Find where the given text appears and provide that cell's center as (X, Y) coordinate. 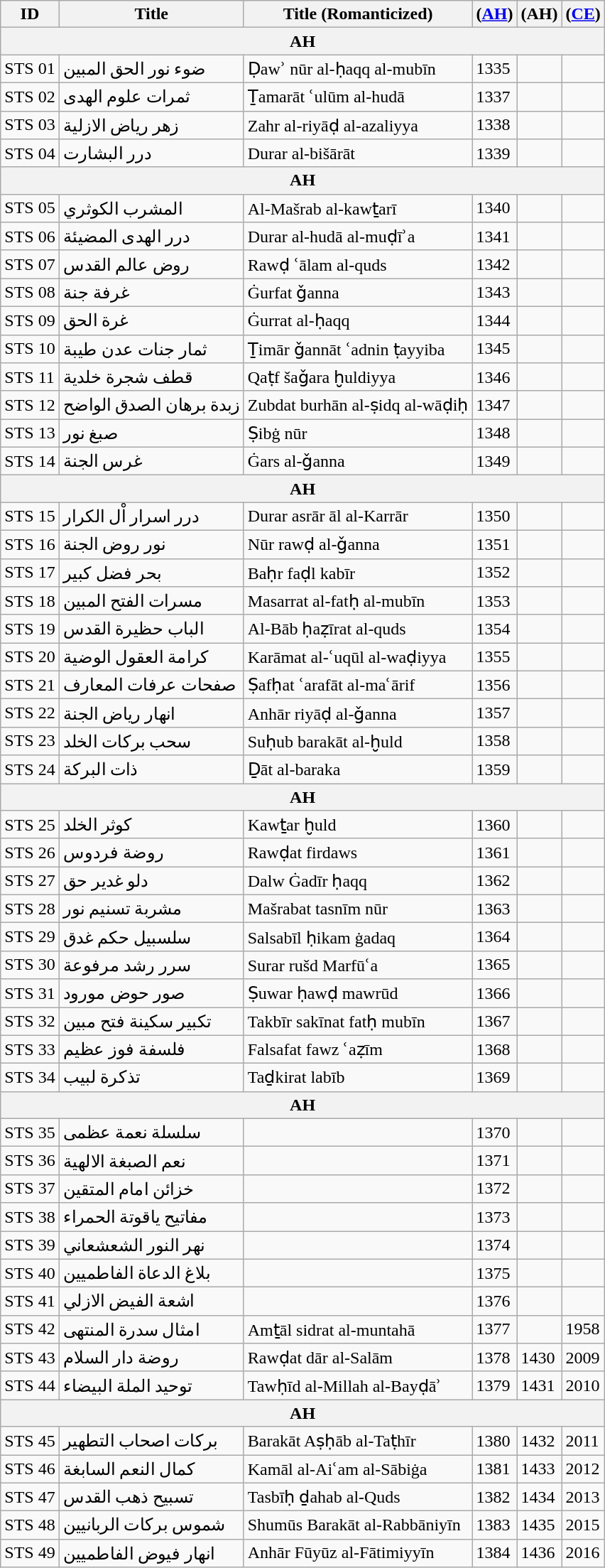
1355 (494, 657)
STS 15 (30, 517)
1369 (494, 1078)
STS 46 (30, 1469)
STS 17 (30, 573)
Rawḍ ʿālam al-quds (358, 264)
1373 (494, 1217)
STS 03 (30, 125)
1371 (494, 1161)
Ṣibġ nūr (358, 433)
Al-Mašrab al-kawṯarī (358, 208)
توحيد الملة البيضاء (151, 1385)
تسبيح ذهب القدس (151, 1497)
1378 (494, 1358)
Takbīr sakīnat fatḥ mubīn (358, 1022)
Durar asrār āl al-Karrār (358, 517)
Salsabīl ḥikam ġadaq (358, 937)
Ṣuwar ḥawḍ mawrūd (358, 993)
ثمرات علوم الهدى (151, 97)
كمال النعم السابغة (151, 1469)
Ṣafḥat ʿarafāt al-maʿārif (358, 685)
روضة دار السلام (151, 1358)
روضة فردوس (151, 853)
STS 48 (30, 1525)
1381 (494, 1469)
STS 33 (30, 1049)
STS 32 (30, 1022)
Amṯāl sidrat al-muntahā (358, 1329)
1370 (494, 1132)
STS 06 (30, 237)
Suḥub barakāt al-ḫuld (358, 741)
1360 (494, 825)
STS 29 (30, 937)
مشربة تسنيم نور (151, 909)
STS 42 (30, 1329)
1340 (494, 208)
Ḍawʾ nūr al-ḥaqq al-mubīn (358, 69)
1368 (494, 1049)
Kawṯar ḫuld (358, 825)
STS 37 (30, 1189)
Zahr al-riyāḍ al-azaliyya (358, 125)
1431 (540, 1385)
1358 (494, 741)
STS 01 (30, 69)
Taḏkirat labīb (358, 1078)
Kamāl al-Aiʿam al-Sābiġa (358, 1469)
1335 (494, 69)
1432 (540, 1441)
STS 05 (30, 208)
Ḏāt al-baraka (358, 769)
Rawḍat dār al-Salām (358, 1358)
ذات البركة (151, 769)
1430 (540, 1358)
1341 (494, 237)
المشرب الكوثري (151, 208)
سلسبيل حكم غدق (151, 937)
سلسلة نعمة عظمى (151, 1132)
مسرات الفتح المبين (151, 601)
STS 39 (30, 1245)
1357 (494, 713)
Tawḥīd al-Millah al-Bayḍāʾ (358, 1385)
1346 (494, 377)
Ġurfat ǧanna (358, 293)
اشعة الفيض الازلي (151, 1302)
Ġars al-ǧanna (358, 461)
صور حوض مورود (151, 993)
Baḥr faḍl kabīr (358, 573)
Zubdat burhān al-ṣidq al-wāḍiḥ (358, 405)
1356 (494, 685)
Nūr rawḍ al-ǧanna (358, 544)
STS 49 (30, 1553)
STS 26 (30, 853)
بركات اصحاب التطهير (151, 1441)
1352 (494, 573)
Masarrat al-fatḥ al-mubīn (358, 601)
1364 (494, 937)
1344 (494, 320)
STS 34 (30, 1078)
2009 (583, 1358)
1958 (583, 1329)
درر البشارت (151, 153)
STS 07 (30, 264)
1376 (494, 1302)
1380 (494, 1441)
1353 (494, 601)
Ṯimār ǧannāt ʿadnin ṭayyiba (358, 349)
1359 (494, 769)
خزائن امام المتقين (151, 1189)
Anhār Fūyūz al-Fātimiyyīn (358, 1553)
درر الهدى المضيئة (151, 237)
مفاتيح ياقوتة الحمراء (151, 1217)
1365 (494, 965)
Title (Romanticized) (358, 14)
1342 (494, 264)
STS 20 (30, 657)
دلو غدير حق (151, 881)
Barakāt Aṣḥāb al-Taṭhīr (358, 1441)
1374 (494, 1245)
STS 25 (30, 825)
1361 (494, 853)
STS 04 (30, 153)
1433 (540, 1469)
STS 24 (30, 769)
ID (30, 14)
غرس الجنة (151, 461)
Surar rušd Marfūʿa (358, 965)
STS 40 (30, 1273)
1354 (494, 629)
1363 (494, 909)
STS 23 (30, 741)
1349 (494, 461)
كوثر الخلد (151, 825)
1345 (494, 349)
Karāmat al-ʿuqūl al-waḍiyya (358, 657)
تكبير سكينة فتح مبين (151, 1022)
انهار رياض الجنة (151, 713)
1372 (494, 1189)
كرامة العقول الوضية (151, 657)
Anhār riyāḍ al-ǧanna (358, 713)
زبدة برهان الصدق الواضح (151, 405)
STS 38 (30, 1217)
1382 (494, 1497)
1383 (494, 1525)
Al-Bāb ḥaẓīrat al-quds (358, 629)
2015 (583, 1525)
نعم الصبغة الالهية (151, 1161)
1351 (494, 544)
STS 22 (30, 713)
1343 (494, 293)
2012 (583, 1469)
STS 09 (30, 320)
Title (151, 14)
1366 (494, 993)
نهر النور الشعشعاني (151, 1245)
ثمار جنات عدن طيبة (151, 349)
STS 14 (30, 461)
STS 08 (30, 293)
STS 47 (30, 1497)
صبغ نور (151, 433)
سحب بركات الخلد (151, 741)
امثال سدرة المنتهى (151, 1329)
1337 (494, 97)
Mašrabat tasnīm nūr (358, 909)
ضوء نور الحق المبين (151, 69)
(CE) (583, 14)
Dalw Ġadīr ḥaqq (358, 881)
STS 31 (30, 993)
1377 (494, 1329)
سرر رشد مرفوعة (151, 965)
Shumūs Barakāt al-Rabbāniyīn (358, 1525)
1362 (494, 881)
غرة الحق (151, 320)
STS 13 (30, 433)
Ġurrat al-ḥaqq (358, 320)
STS 35 (30, 1132)
STS 10 (30, 349)
نور روض الجنة (151, 544)
انهار فيوض الفاطميين (151, 1553)
1384 (494, 1553)
شموس بركات الربانيين (151, 1525)
صفحات عرفات المعارف (151, 685)
STS 02 (30, 97)
Qaṭf šaǧara ḫuldiyya (358, 377)
2010 (583, 1385)
Falsafat fawz ʿaẓīm (358, 1049)
روض عالم القدس (151, 264)
Ṯamarāt ʿulūm al-hudā (358, 97)
الباب حظيرة القدس (151, 629)
زهر رياض الازلية (151, 125)
Durar al-bišārāt (358, 153)
STS 19 (30, 629)
1347 (494, 405)
غرفة جنة (151, 293)
STS 21 (30, 685)
1434 (540, 1497)
1375 (494, 1273)
درر اسرار اْل الكرار (151, 517)
STS 16 (30, 544)
1436 (540, 1553)
STS 12 (30, 405)
STS 41 (30, 1302)
1338 (494, 125)
1350 (494, 517)
2013 (583, 1497)
Rawḍat firdaws (358, 853)
Durar al-hudā al-muḍīʾa (358, 237)
1367 (494, 1022)
STS 28 (30, 909)
فلسفة فوز عظيم (151, 1049)
قطف شجرة خلدية (151, 377)
STS 11 (30, 377)
STS 18 (30, 601)
2011 (583, 1441)
1348 (494, 433)
STS 36 (30, 1161)
STS 30 (30, 965)
Tasbīḥ ḏahab al-Quds (358, 1497)
بحر فضل كبير (151, 573)
تذكرة لبيب (151, 1078)
STS 43 (30, 1358)
STS 27 (30, 881)
STS 44 (30, 1385)
STS 45 (30, 1441)
2016 (583, 1553)
بلاغ الدعاة الفاطميين (151, 1273)
1379 (494, 1385)
1339 (494, 153)
1435 (540, 1525)
